Locate the cell with the specified text and output its [X, Y] center coordinate. 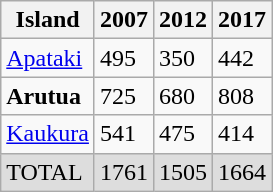
Apataki [48, 58]
2017 [242, 20]
2012 [184, 20]
1664 [242, 172]
1761 [124, 172]
541 [124, 134]
350 [184, 58]
680 [184, 96]
Arutua [48, 96]
TOTAL [48, 172]
495 [124, 58]
414 [242, 134]
Island [48, 20]
725 [124, 96]
1505 [184, 172]
2007 [124, 20]
Kaukura [48, 134]
808 [242, 96]
442 [242, 58]
475 [184, 134]
